Identify which cell holds the provided text, then report its [x, y] central coordinate. 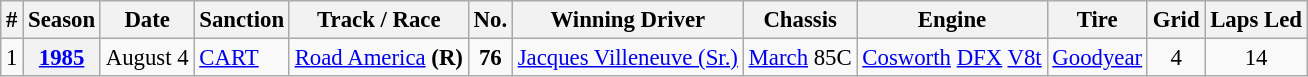
Tire [1097, 20]
Grid [1176, 20]
76 [490, 58]
March 85C [800, 58]
CART [242, 58]
Season [62, 20]
Chassis [800, 20]
Track / Race [378, 20]
Cosworth DFX V8t [952, 58]
Sanction [242, 20]
1985 [62, 58]
Date [147, 20]
1 [12, 58]
14 [1256, 58]
Road America (R) [378, 58]
# [12, 20]
Engine [952, 20]
No. [490, 20]
Laps Led [1256, 20]
Goodyear [1097, 58]
August 4 [147, 58]
Winning Driver [628, 20]
Jacques Villeneuve (Sr.) [628, 58]
4 [1176, 58]
